Search for the cell housing the specified text and yield its (X, Y) center coordinate. 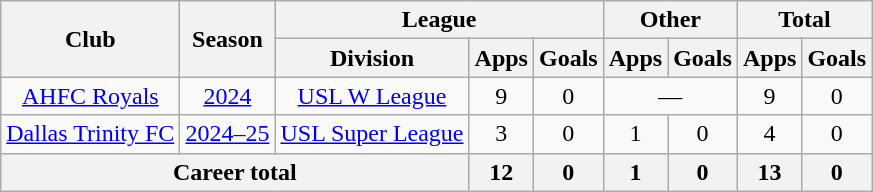
2024 (228, 96)
Club (90, 39)
Dallas Trinity FC (90, 134)
4 (769, 134)
Season (228, 39)
Other (670, 20)
12 (501, 172)
2024–25 (228, 134)
— (670, 96)
13 (769, 172)
Total (804, 20)
USL W League (372, 96)
USL Super League (372, 134)
Career total (235, 172)
Division (372, 58)
League (439, 20)
3 (501, 134)
AHFC Royals (90, 96)
